From the cell containing the given text, extract its center point as (x, y) coordinate. 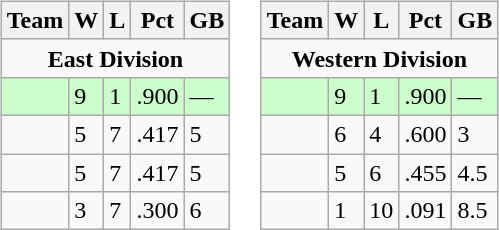
10 (382, 211)
.600 (426, 134)
4.5 (475, 173)
.455 (426, 173)
.091 (426, 211)
8.5 (475, 211)
Western Division (379, 58)
.300 (158, 211)
4 (382, 134)
East Division (115, 58)
